Search for the cell housing the specified text and yield its (X, Y) center coordinate. 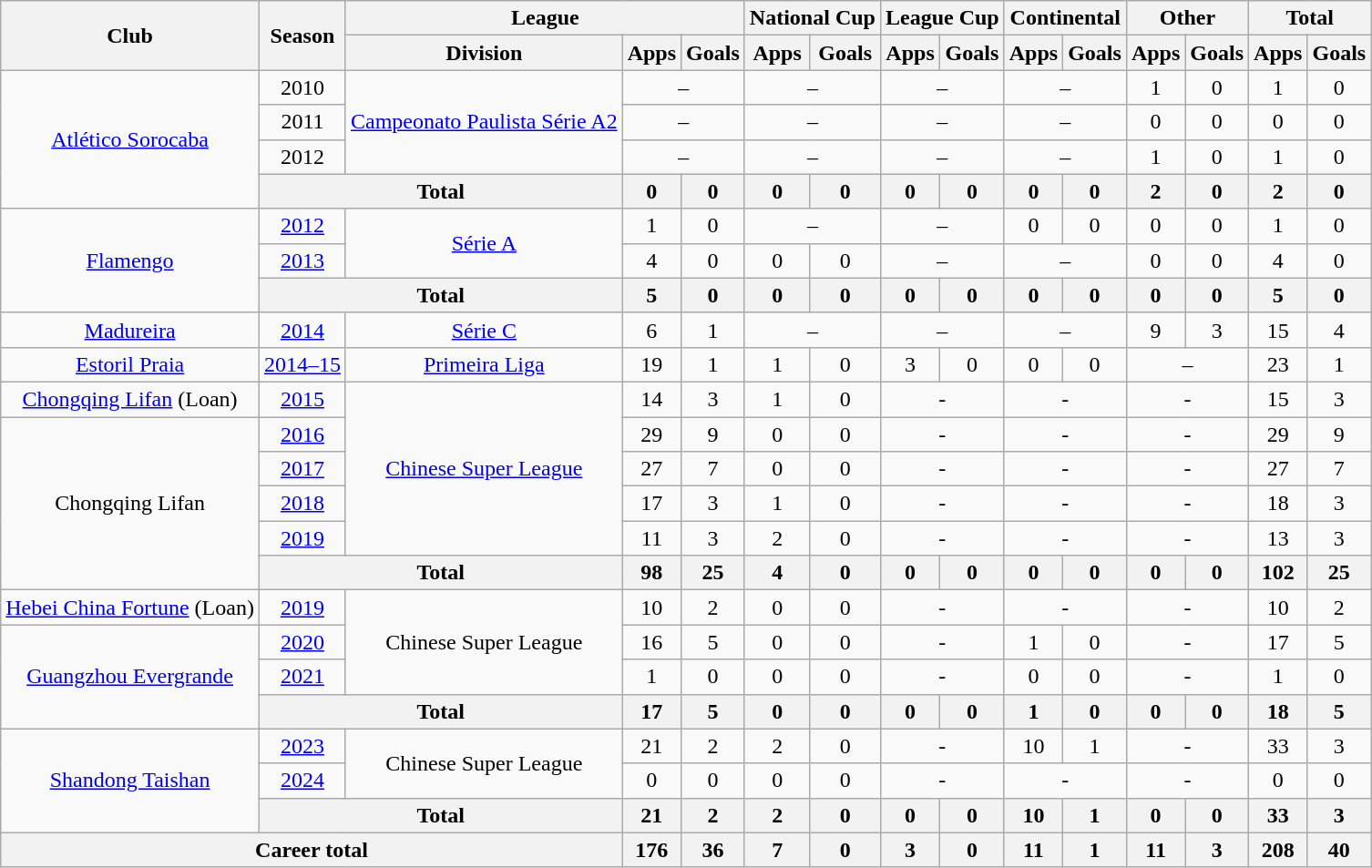
Guangzhou Evergrande (130, 677)
2017 (302, 469)
2014 (302, 330)
Club (130, 36)
Other (1187, 18)
2010 (302, 87)
36 (713, 850)
National Cup (813, 18)
League (545, 18)
League Cup (942, 18)
6 (651, 330)
14 (651, 399)
Division (484, 53)
2021 (302, 677)
2020 (302, 642)
16 (651, 642)
Shandong Taishan (130, 781)
2024 (302, 781)
2015 (302, 399)
Flamengo (130, 260)
2023 (302, 746)
2016 (302, 434)
102 (1278, 573)
2011 (302, 122)
13 (1278, 538)
19 (651, 364)
Chongqing Lifan (130, 504)
2014–15 (302, 364)
Chongqing Lifan (Loan) (130, 399)
Primeira Liga (484, 364)
Madureira (130, 330)
23 (1278, 364)
Season (302, 36)
Career total (312, 850)
208 (1278, 850)
176 (651, 850)
Atlético Sorocaba (130, 139)
98 (651, 573)
Continental (1065, 18)
2018 (302, 504)
2013 (302, 260)
40 (1339, 850)
Série C (484, 330)
Hebei China Fortune (Loan) (130, 608)
Campeonato Paulista Série A2 (484, 122)
Série A (484, 243)
Estoril Praia (130, 364)
